Identify which cell holds the provided text, then report its [X, Y] central coordinate. 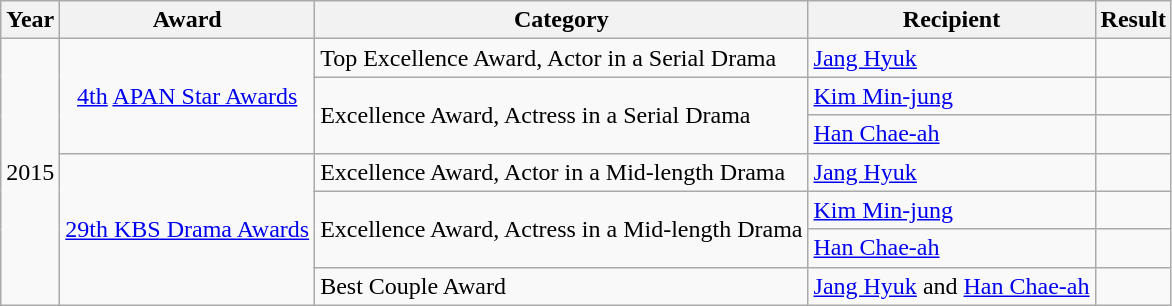
2015 [30, 172]
Recipient [952, 20]
Award [188, 20]
Excellence Award, Actor in a Mid-length Drama [562, 172]
29th KBS Drama Awards [188, 229]
Jang Hyuk and Han Chae-ah [952, 286]
Excellence Award, Actress in a Serial Drama [562, 115]
Top Excellence Award, Actor in a Serial Drama [562, 58]
Result [1133, 20]
Best Couple Award [562, 286]
Category [562, 20]
Excellence Award, Actress in a Mid-length Drama [562, 229]
4th APAN Star Awards [188, 96]
Year [30, 20]
